Detect which cell encompasses the target text, then output its [X, Y] center coordinate. 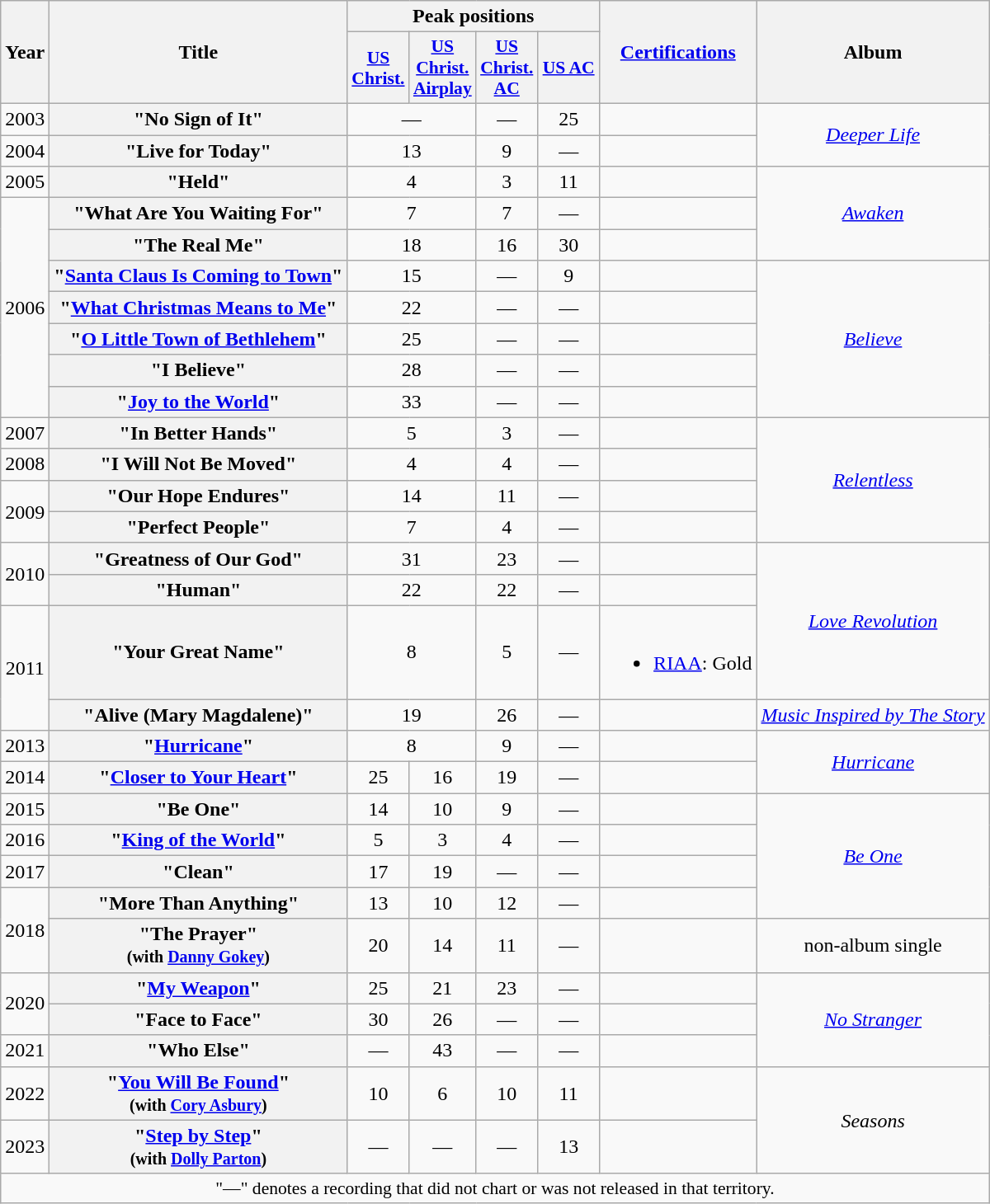
"I Believe" [198, 370]
Be One [873, 856]
2023 [25, 1146]
"Santa Claus Is Coming to Town" [198, 276]
2006 [25, 308]
28 [412, 370]
17 [378, 872]
"Greatness of Our God" [198, 558]
non-album single [873, 945]
2017 [25, 872]
"Hurricane" [198, 746]
31 [412, 558]
"Who Else" [198, 1051]
"Step by Step" (with Dolly Parton) [198, 1146]
"Your Great Name" [198, 651]
"Clean" [198, 872]
Deeper Life [873, 134]
6 [442, 1093]
2011 [25, 668]
"Be One" [198, 809]
RIAA: Gold [678, 651]
2007 [25, 433]
2005 [25, 182]
Year [25, 53]
Peak positions [474, 16]
2015 [25, 809]
Love Revolution [873, 620]
15 [412, 276]
USChrist. Airplay [442, 68]
US AC [569, 68]
"The Real Me" [198, 245]
Relentless [873, 480]
"I Will Not Be Moved" [198, 464]
"Our Hope Endures" [198, 496]
18 [412, 245]
"Closer to Your Heart" [198, 778]
"The Prayer" (with Danny Gokey) [198, 945]
2021 [25, 1051]
"Human" [198, 590]
21 [442, 988]
"My Weapon" [198, 988]
2018 [25, 930]
2008 [25, 464]
12 [507, 903]
"Face to Face" [198, 1019]
"—" denotes a recording that did not chart or was not released in that territory. [495, 1188]
"You Will Be Found" (with Cory Asbury) [198, 1093]
33 [412, 402]
"What Are You Waiting For" [198, 214]
Hurricane [873, 762]
2016 [25, 840]
"Alive (Mary Magdalene)" [198, 715]
"King of the World" [198, 840]
Believe [873, 339]
Certifications [678, 53]
Awaken [873, 214]
"O Little Town of Bethlehem" [198, 339]
USChrist. AC [507, 68]
2014 [25, 778]
"What Christmas Means to Me" [198, 308]
Seasons [873, 1120]
No Stranger [873, 1019]
USChrist. [378, 68]
"Held" [198, 182]
2022 [25, 1093]
2020 [25, 1004]
Music Inspired by The Story [873, 715]
2009 [25, 511]
43 [442, 1051]
"No Sign of It" [198, 119]
Album [873, 53]
2003 [25, 119]
20 [378, 945]
2010 [25, 574]
"More Than Anything" [198, 903]
2004 [25, 151]
"Perfect People" [198, 527]
2013 [25, 746]
"In Better Hands" [198, 433]
"Live for Today" [198, 151]
Title [198, 53]
"Joy to the World" [198, 402]
